Scan for the cell matching the given text and deliver its [X, Y] coordinate at center. 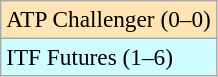
ITF Futures (1–6) [108, 57]
ATP Challenger (0–0) [108, 19]
